Find where the given text appears and provide that cell's center as (x, y) coordinate. 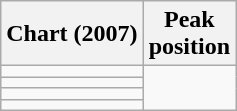
Peakposition (189, 34)
Chart (2007) (72, 34)
